Find where the given text appears and provide that cell's center as (X, Y) coordinate. 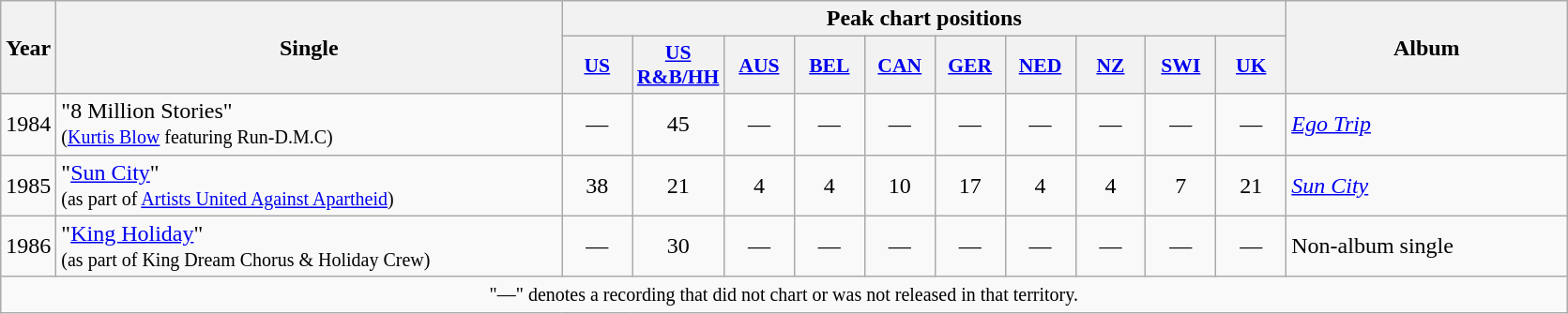
NZ (1111, 66)
10 (899, 186)
Peak chart positions (924, 19)
1985 (28, 186)
7 (1180, 186)
"Sun City" (as part of Artists United Against Apartheid) (310, 186)
CAN (899, 66)
Single (310, 47)
USR&B/HH (678, 66)
45 (678, 124)
1984 (28, 124)
Album (1426, 47)
"King Holiday" (as part of King Dream Chorus & Holiday Crew) (310, 246)
US (597, 66)
NED (1040, 66)
"8 Million Stories" (Kurtis Blow featuring Run-D.M.C) (310, 124)
1986 (28, 246)
BEL (830, 66)
SWI (1180, 66)
GER (970, 66)
38 (597, 186)
"—" denotes a recording that did not chart or was not released in that territory. (784, 294)
Non-album single (1426, 246)
17 (970, 186)
AUS (758, 66)
Year (28, 47)
30 (678, 246)
Sun City (1426, 186)
UK (1252, 66)
Ego Trip (1426, 124)
